For the text-containing cell, return its midpoint in (X, Y) coordinate format. 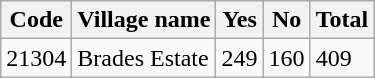
Village name (144, 20)
No (286, 20)
Code (36, 20)
160 (286, 58)
409 (342, 58)
Yes (240, 20)
Total (342, 20)
21304 (36, 58)
Brades Estate (144, 58)
249 (240, 58)
